Locate the cell with the specified text and output its [x, y] center coordinate. 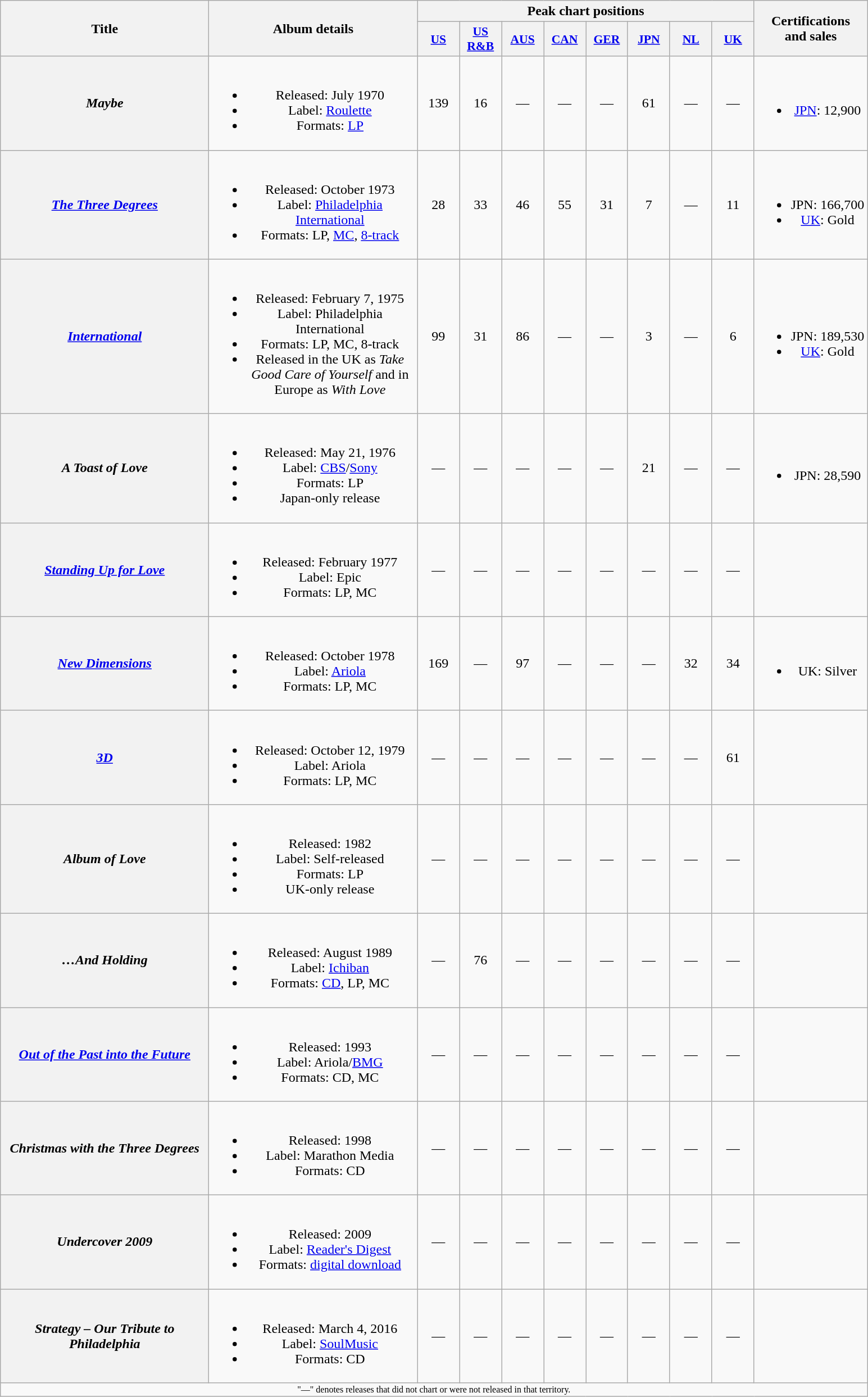
International [104, 336]
Album details [313, 28]
Christmas with the Three Degrees [104, 1149]
86 [522, 336]
Certificationsand sales [811, 28]
Maybe [104, 103]
99 [438, 336]
7 [648, 205]
US [438, 39]
JPN: 28,590 [811, 468]
46 [522, 205]
21 [648, 468]
3 [648, 336]
GER [607, 39]
New Dimensions [104, 663]
JPN: 189,530UK: Gold [811, 336]
JPN [648, 39]
"—" denotes releases that did not chart or were not released in that territory. [434, 1390]
169 [438, 663]
…And Holding [104, 960]
Released: 1998Label: Marathon MediaFormats: CD [313, 1149]
Released: August 1989Label: IchibanFormats: CD, LP, MC [313, 960]
Released: October 12, 1979Label: AriolaFormats: LP, MC [313, 758]
32 [691, 663]
34 [733, 663]
3D [104, 758]
UK: Silver [811, 663]
11 [733, 205]
NL [691, 39]
97 [522, 663]
Peak chart positions [585, 11]
Released: October 1978Label: AriolaFormats: LP, MC [313, 663]
US R&B [481, 39]
139 [438, 103]
JPN: 166,700UK: Gold [811, 205]
Strategy – Our Tribute to Philadelphia [104, 1336]
Out of the Past into the Future [104, 1054]
16 [481, 103]
Released: October 1973Label: Philadelphia InternationalFormats: LP, MC, 8-track [313, 205]
Released: March 4, 2016Label: SoulMusicFormats: CD [313, 1336]
Released: February 1977Label: EpicFormats: LP, MC [313, 570]
55 [565, 205]
Released: May 21, 1976Label: CBS/SonyFormats: LPJapan-only release [313, 468]
A Toast of Love [104, 468]
33 [481, 205]
Standing Up for Love [104, 570]
76 [481, 960]
Released: 1993Label: Ariola/BMGFormats: CD, MC [313, 1054]
Released: 2009Label: Reader's DigestFormats: digital download [313, 1242]
JPN: 12,900 [811, 103]
Title [104, 28]
Undercover 2009 [104, 1242]
Released: 1982Label: Self-releasedFormats: LPUK-only release [313, 859]
Album of Love [104, 859]
6 [733, 336]
CAN [565, 39]
Released: July 1970Label: RouletteFormats: LP [313, 103]
28 [438, 205]
The Three Degrees [104, 205]
AUS [522, 39]
UK [733, 39]
